Detect which cell encompasses the target text, then output its [X, Y] center coordinate. 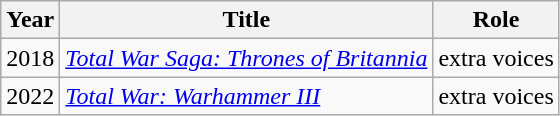
2018 [30, 58]
2022 [30, 96]
Year [30, 20]
Total War Saga: Thrones of Britannia [246, 58]
Role [496, 20]
Total War: Warhammer III [246, 96]
Title [246, 20]
